Return (X, Y) of the center of cell containing provided text 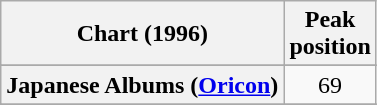
69 (330, 85)
Japanese Albums (Oricon) (142, 85)
Peakposition (330, 34)
Chart (1996) (142, 34)
